Scan for the cell matching the given text and deliver its (X, Y) coordinate at center. 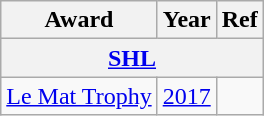
Year (186, 20)
Le Mat Trophy (79, 96)
Award (79, 20)
Ref (240, 20)
2017 (186, 96)
SHL (132, 58)
